Find where the given text appears and provide that cell's center as (X, Y) coordinate. 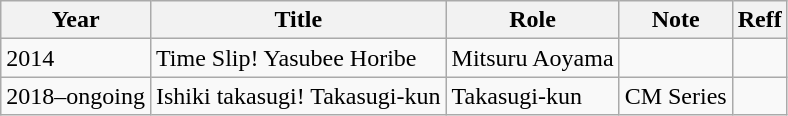
CM Series (676, 96)
Ishiki takasugi! Takasugi-kun (298, 96)
Year (76, 20)
2014 (76, 58)
Takasugi-kun (532, 96)
Role (532, 20)
Time Slip! Yasubee Horibe (298, 58)
Mitsuru Aoyama (532, 58)
Note (676, 20)
Reff (760, 20)
Title (298, 20)
2018–ongoing (76, 96)
